Extract the (X, Y) coordinate from the center of the cell holding the provided text.  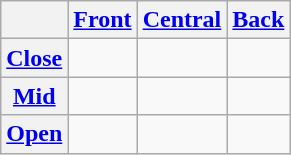
Open (34, 134)
Central (182, 20)
Front (102, 20)
Mid (34, 96)
Back (258, 20)
Close (34, 58)
